Return (X, Y) of the center of cell containing provided text 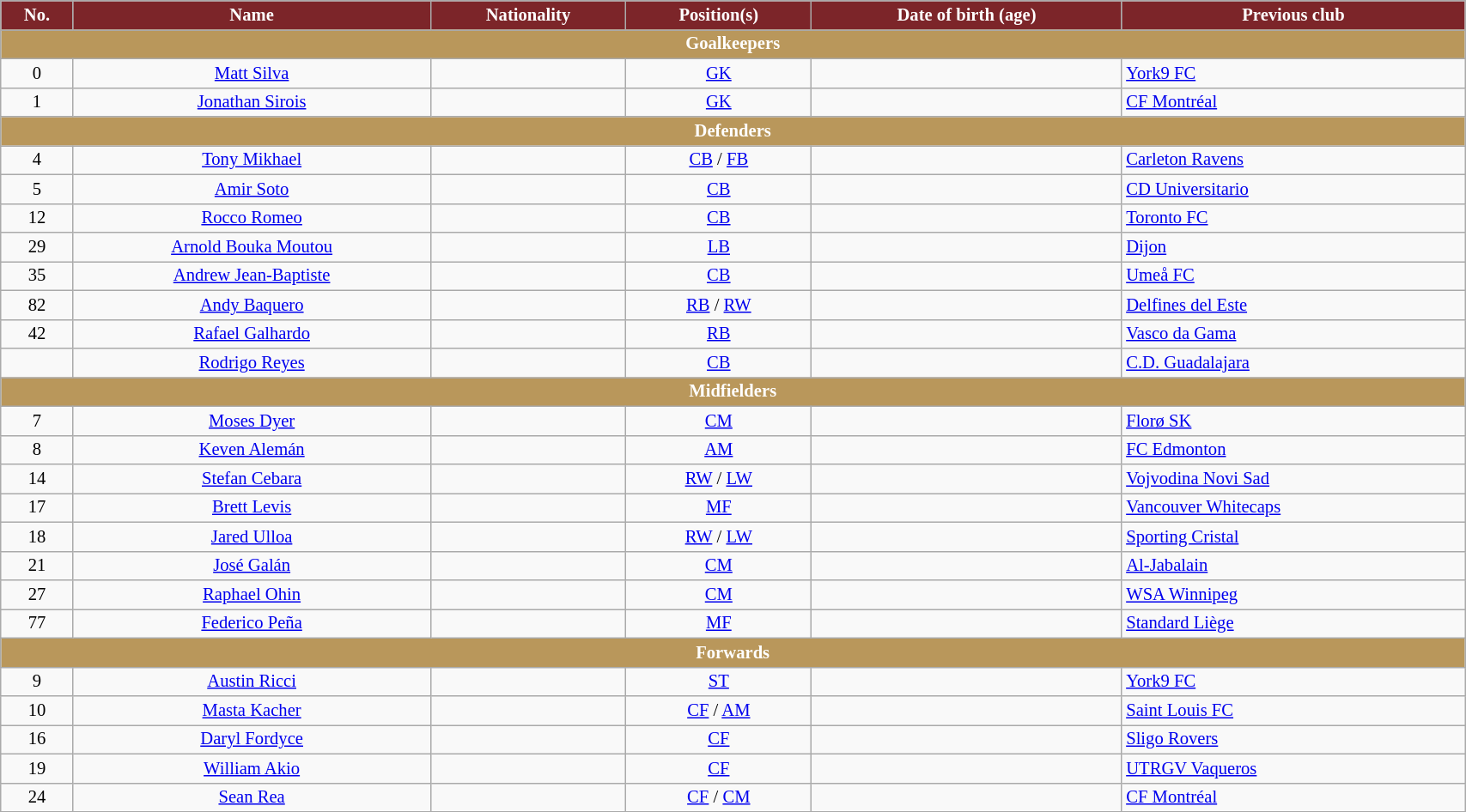
CF / AM (719, 710)
Arnold Bouka Moutou (252, 246)
77 (37, 623)
17 (37, 507)
Sligo Rovers (1293, 739)
WSA Winnipeg (1293, 595)
24 (37, 797)
Midfielders (733, 391)
82 (37, 305)
29 (37, 246)
Federico Peña (252, 623)
9 (37, 682)
UTRGV Vaqueros (1293, 768)
35 (37, 276)
21 (37, 566)
Daryl Fordyce (252, 739)
Andy Baquero (252, 305)
Masta Kacher (252, 710)
Keven Alemán (252, 450)
Dijon (1293, 246)
Position(s) (719, 15)
10 (37, 710)
Austin Ricci (252, 682)
Florø SK (1293, 421)
Name (252, 15)
Andrew Jean-Baptiste (252, 276)
Sporting Cristal (1293, 536)
C.D. Guadalajara (1293, 363)
Forwards (733, 652)
Tony Mikhael (252, 160)
14 (37, 478)
Matt Silva (252, 73)
Brett Levis (252, 507)
19 (37, 768)
Vojvodina Novi Sad (1293, 478)
8 (37, 450)
CF / CM (719, 797)
No. (37, 15)
Standard Liège (1293, 623)
0 (37, 73)
Rafael Galhardo (252, 334)
5 (37, 189)
12 (37, 218)
Al-Jabalain (1293, 566)
LB (719, 246)
Date of birth (age) (967, 15)
1 (37, 102)
RB / RW (719, 305)
42 (37, 334)
Rodrigo Reyes (252, 363)
Previous club (1293, 15)
RB (719, 334)
Jonathan Sirois (252, 102)
Goalkeepers (733, 44)
CD Universitario (1293, 189)
Vasco da Gama (1293, 334)
Umeå FC (1293, 276)
16 (37, 739)
FC Edmonton (1293, 450)
18 (37, 536)
ST (719, 682)
Toronto FC (1293, 218)
Defenders (733, 131)
Stefan Cebara (252, 478)
4 (37, 160)
Sean Rea (252, 797)
Moses Dyer (252, 421)
Carleton Ravens (1293, 160)
Rocco Romeo (252, 218)
José Galán (252, 566)
Vancouver Whitecaps (1293, 507)
Jared Ulloa (252, 536)
7 (37, 421)
William Akio (252, 768)
Nationality (528, 15)
27 (37, 595)
Amir Soto (252, 189)
CB / FB (719, 160)
Delfines del Este (1293, 305)
Saint Louis FC (1293, 710)
Raphael Ohin (252, 595)
AM (719, 450)
